Identify which cell holds the provided text, then report its [x, y] central coordinate. 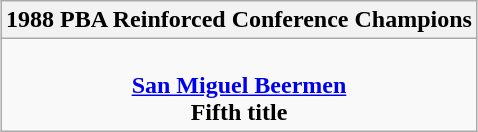
San Miguel Beermen Fifth title [240, 85]
1988 PBA Reinforced Conference Champions [240, 20]
